Provide the (X, Y) coordinate of the cell's center where the given text is located.  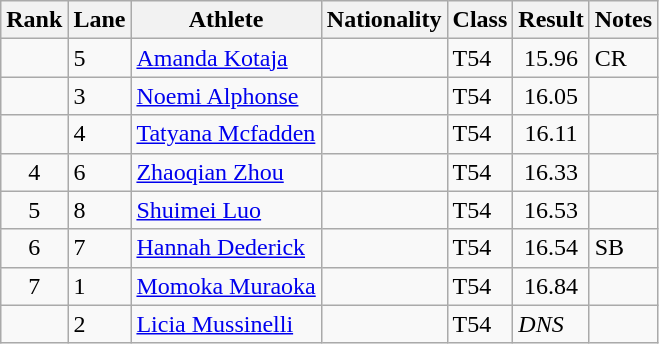
Licia Mussinelli (226, 324)
Rank (34, 20)
3 (100, 96)
16.11 (551, 134)
Zhaoqian Zhou (226, 172)
Amanda Kotaja (226, 58)
Noemi Alphonse (226, 96)
Class (480, 20)
Nationality (384, 20)
Hannah Dederick (226, 248)
16.33 (551, 172)
Momoka Muraoka (226, 286)
CR (623, 58)
Result (551, 20)
15.96 (551, 58)
Notes (623, 20)
8 (100, 210)
Lane (100, 20)
Shuimei Luo (226, 210)
Tatyana Mcfadden (226, 134)
16.05 (551, 96)
16.54 (551, 248)
2 (100, 324)
16.84 (551, 286)
1 (100, 286)
DNS (551, 324)
SB (623, 248)
16.53 (551, 210)
Athlete (226, 20)
